Detect which cell encompasses the target text, then output its (X, Y) center coordinate. 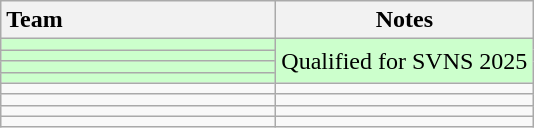
Team (138, 20)
Qualified for SVNS 2025 (404, 61)
Notes (404, 20)
